Output the [X, Y] coordinate of the center of the cell containing the given text.  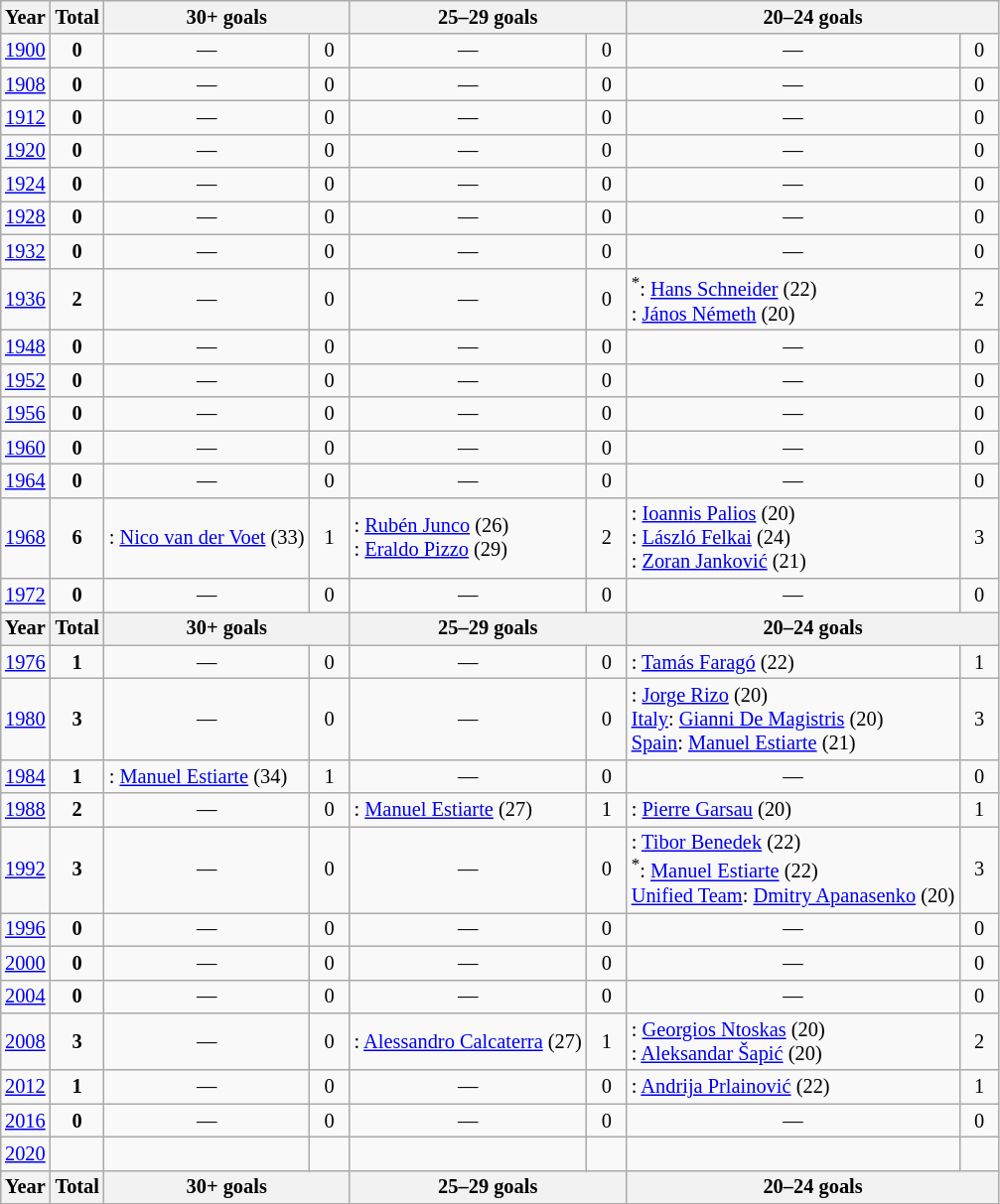
1948 [25, 347]
: Rubén Junco (26): Eraldo Pizzo (29) [469, 538]
: Alessandro Calcaterra (27) [469, 1041]
: Tamás Faragó (22) [792, 662]
1964 [25, 480]
1952 [25, 380]
2000 [25, 963]
: Jorge Rizo (20) Italy: Gianni De Magistris (20) Spain: Manuel Estiarte (21) [792, 719]
2016 [25, 1121]
1984 [25, 776]
1988 [25, 810]
1976 [25, 662]
1960 [25, 448]
2020 [25, 1153]
2008 [25, 1041]
6 [77, 538]
: Tibor Benedek (22)*: Manuel Estiarte (22) Unified Team: Dmitry Apanasenko (20) [792, 870]
: Ioannis Palios (20): László Felkai (24): Zoran Janković (21) [792, 538]
1928 [25, 217]
1968 [25, 538]
1980 [25, 719]
1932 [25, 251]
1992 [25, 870]
2012 [25, 1087]
1908 [25, 84]
: Pierre Garsau (20) [792, 810]
: Georgios Ntoskas (20): Aleksandar Šapić (20) [792, 1041]
1936 [25, 300]
1924 [25, 185]
: Andrija Prlainović (22) [792, 1087]
1912 [25, 117]
2004 [25, 997]
1956 [25, 414]
1996 [25, 929]
: Nico van der Voet (33) [207, 538]
1900 [25, 51]
: Manuel Estiarte (27) [469, 810]
*: Hans Schneider (22): János Németh (20) [792, 300]
1920 [25, 151]
: Manuel Estiarte (34) [207, 776]
1972 [25, 595]
